Return [X, Y] of the center of cell containing provided text 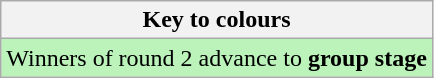
Winners of round 2 advance to group stage [217, 58]
Key to colours [217, 20]
